Identify which cell holds the provided text, then report its (X, Y) central coordinate. 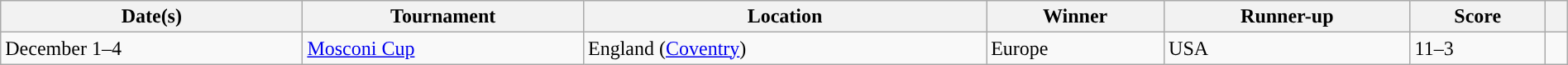
Location (784, 17)
December 1–4 (152, 48)
Winner (1075, 17)
USA (1287, 48)
Score (1478, 17)
England (Coventry) (784, 48)
Tournament (443, 17)
Date(s) (152, 17)
Mosconi Cup (443, 48)
11–3 (1478, 48)
Runner-up (1287, 17)
Europe (1075, 48)
